Output the [x, y] coordinate of the center of the cell containing the given text.  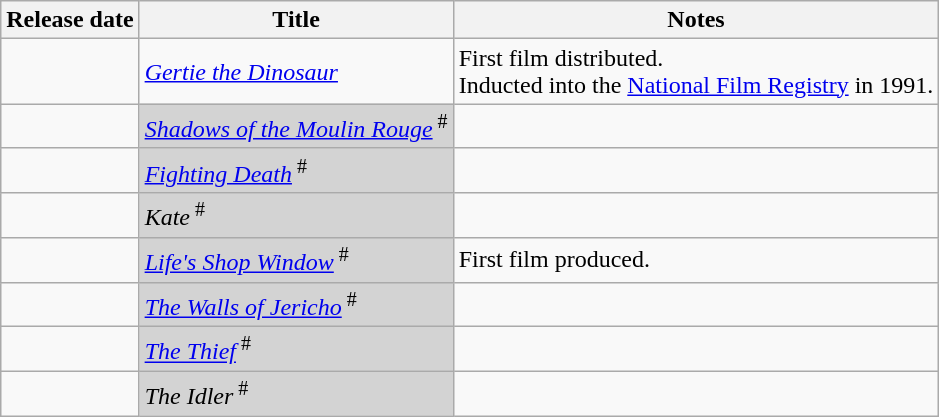
Notes [696, 20]
Life's Shop Window # [296, 260]
The Idler # [296, 394]
First film produced. [696, 260]
The Thief # [296, 350]
The Walls of Jericho # [296, 304]
Release date [70, 20]
Title [296, 20]
Shadows of the Moulin Rouge # [296, 126]
Fighting Death # [296, 170]
Kate # [296, 216]
Gertie the Dinosaur [296, 72]
First film distributed.Inducted into the National Film Registry in 1991. [696, 72]
